Return the (X, Y) coordinate for the center point of the cell that contains the specified text.  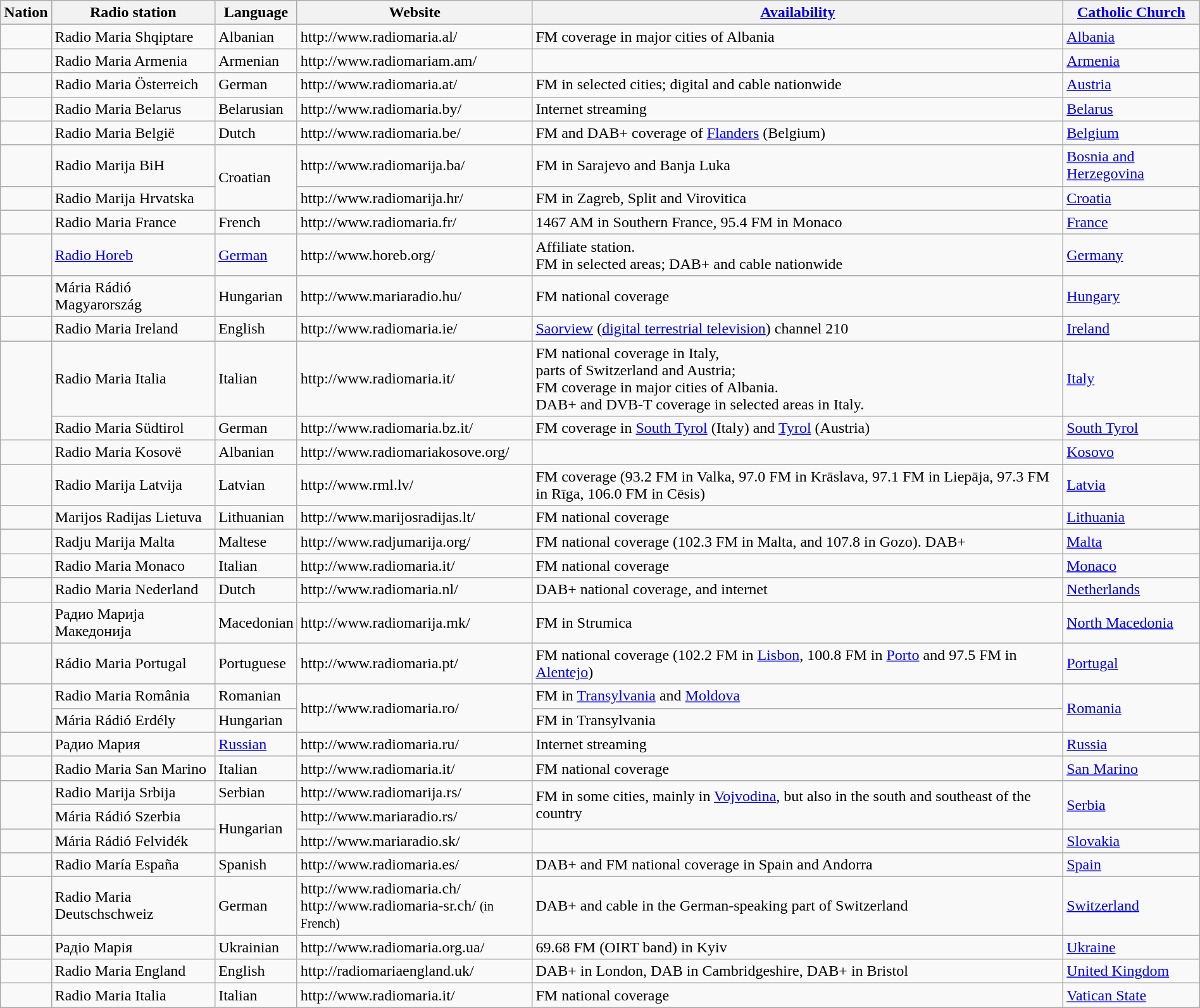
North Macedonia (1132, 623)
Radio Maria Nederland (133, 590)
Radio Marija Srbija (133, 792)
FM coverage (93.2 FM in Valka, 97.0 FM in Krāslava, 97.1 FM in Liepāja, 97.3 FM in Rīga, 106.0 FM in Cēsis) (797, 485)
Vatican State (1132, 995)
http://www.mariaradio.hu/ (415, 296)
Ukraine (1132, 947)
Serbia (1132, 804)
Mária Rádió Felvidék (133, 841)
Armenian (256, 61)
http://www.radiomaria.at/ (415, 85)
Spanish (256, 865)
1467 AM in Southern France, 95.4 FM in Monaco (797, 222)
Russia (1132, 744)
Lithuanian (256, 518)
Macedonian (256, 623)
Monaco (1132, 566)
Belarus (1132, 109)
69.68 FM (OIRT band) in Kyiv (797, 947)
Radio Maria Ireland (133, 328)
http://www.radiomaria.pt/ (415, 663)
FM and DAB+ coverage of Flanders (Belgium) (797, 133)
Radio Maria San Marino (133, 768)
Радио Марија Македонија (133, 623)
Radio Horeb (133, 254)
http://www.radiomarija.ba/ (415, 166)
FM in Sarajevo and Banja Luka (797, 166)
http://www.radiomarija.mk/ (415, 623)
Nation (26, 13)
http://radiomariaengland.uk/ (415, 971)
DAB+ in London, DAB in Cambridgeshire, DAB+ in Bristol (797, 971)
Mária Rádió Szerbia (133, 816)
Latvian (256, 485)
http://www.radiomariam.am/ (415, 61)
Armenia (1132, 61)
Portuguese (256, 663)
http://www.radiomaria.org.ua/ (415, 947)
http://www.radiomaria.fr/ (415, 222)
FM in Transylvania (797, 720)
http://www.radiomaria.nl/ (415, 590)
FM national coverage (102.3 FM in Malta, and 107.8 in Gozo). DAB+ (797, 542)
Portugal (1132, 663)
Switzerland (1132, 906)
San Marino (1132, 768)
Croatian (256, 177)
Maltese (256, 542)
Radio Maria Südtirol (133, 428)
Radio Marija Latvija (133, 485)
http://www.mariaradio.rs/ (415, 816)
Serbian (256, 792)
Radio Maria Deutschschweiz (133, 906)
South Tyrol (1132, 428)
http://www.radiomaria.by/ (415, 109)
http://www.mariaradio.sk/ (415, 841)
http://www.radjumarija.org/ (415, 542)
Albania (1132, 37)
Spain (1132, 865)
Radio Maria France (133, 222)
Language (256, 13)
Radio Marija BiH (133, 166)
DAB+ and cable in the German-speaking part of Switzerland (797, 906)
http://www.radiomaria.ro/ (415, 708)
France (1132, 222)
DAB+ and FM national coverage in Spain and Andorra (797, 865)
Rádio Maria Portugal (133, 663)
Croatia (1132, 198)
Austria (1132, 85)
http://www.radiomaria.ru/ (415, 744)
Radju Marija Malta (133, 542)
http://www.marijosradijas.lt/ (415, 518)
Malta (1132, 542)
Marijos Radijas Lietuva (133, 518)
French (256, 222)
http://www.rml.lv/ (415, 485)
Slovakia (1132, 841)
FM in Zagreb, Split and Virovitica (797, 198)
Mária Rádió Magyarország (133, 296)
http://www.radiomaria.al/ (415, 37)
http://www.radiomaria.es/ (415, 865)
Romanian (256, 696)
FM in selected cities; digital and cable nationwide (797, 85)
Belgium (1132, 133)
Radio Maria England (133, 971)
Radio Maria România (133, 696)
Lithuania (1132, 518)
Bosnia and Herzegovina (1132, 166)
http://www.horeb.org/ (415, 254)
http://www.radiomaria.be/ (415, 133)
FM coverage in South Tyrol (Italy) and Tyrol (Austria) (797, 428)
Germany (1132, 254)
Website (415, 13)
FM in Strumica (797, 623)
http://www.radiomaria.ch/http://www.radiomaria-sr.ch/ (in French) (415, 906)
Mária Rádió Erdély (133, 720)
Latvia (1132, 485)
Russian (256, 744)
Radio Maria Österreich (133, 85)
http://www.radiomaria.bz.it/ (415, 428)
DAB+ national coverage, and internet (797, 590)
Radio Maria Belarus (133, 109)
Radio Marija Hrvatska (133, 198)
Radio Maria Monaco (133, 566)
FM in some cities, mainly in Vojvodina, but also in the south and southeast of the country (797, 804)
Radio Maria Shqiptare (133, 37)
Saorview (digital terrestrial television) channel 210 (797, 328)
http://www.radiomarija.hr/ (415, 198)
FM coverage in major cities of Albania (797, 37)
Радио Мария (133, 744)
Radio Maria Armenia (133, 61)
Radio María España (133, 865)
Italy (1132, 378)
Radio Maria België (133, 133)
Радіо Марія (133, 947)
Catholic Church (1132, 13)
http://www.radiomaria.ie/ (415, 328)
http://www.radiomariakosove.org/ (415, 452)
Radio Maria Kosovë (133, 452)
Radio station (133, 13)
http://www.radiomarija.rs/ (415, 792)
Hungary (1132, 296)
Ukrainian (256, 947)
Netherlands (1132, 590)
Belarusian (256, 109)
Romania (1132, 708)
Availability (797, 13)
United Kingdom (1132, 971)
Ireland (1132, 328)
Kosovo (1132, 452)
FM national coverage (102.2 FM in Lisbon, 100.8 FM in Porto and 97.5 FM in Alentejo) (797, 663)
Affiliate station.FM in selected areas; DAB+ and cable nationwide (797, 254)
FM in Transylvania and Moldova (797, 696)
